Return (X, Y) of the center of cell containing provided text 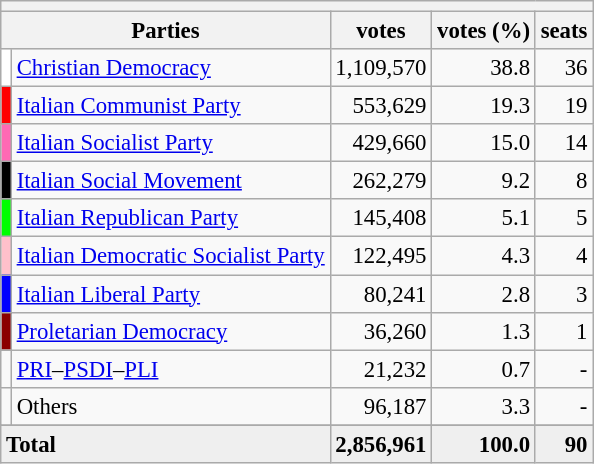
15.0 (484, 143)
5.1 (484, 219)
Italian Democratic Socialist Party (170, 256)
262,279 (381, 181)
2.8 (484, 294)
36 (564, 68)
9.2 (484, 181)
Italian Liberal Party (170, 294)
80,241 (381, 294)
3 (564, 294)
Parties (166, 31)
Christian Democracy (170, 68)
Total (166, 444)
1 (564, 331)
38.8 (484, 68)
122,495 (381, 256)
Italian Republican Party (170, 219)
seats (564, 31)
36,260 (381, 331)
429,660 (381, 143)
votes (%) (484, 31)
21,232 (381, 369)
4 (564, 256)
Italian Social Movement (170, 181)
90 (564, 444)
1.3 (484, 331)
Italian Socialist Party (170, 143)
1,109,570 (381, 68)
5 (564, 219)
0.7 (484, 369)
Others (170, 406)
3.3 (484, 406)
votes (381, 31)
19.3 (484, 106)
14 (564, 143)
8 (564, 181)
Italian Communist Party (170, 106)
Proletarian Democracy (170, 331)
553,629 (381, 106)
145,408 (381, 219)
4.3 (484, 256)
96,187 (381, 406)
19 (564, 106)
PRI–PSDI–PLI (170, 369)
100.0 (484, 444)
2,856,961 (381, 444)
